From the cell containing the given text, extract its center point as [x, y] coordinate. 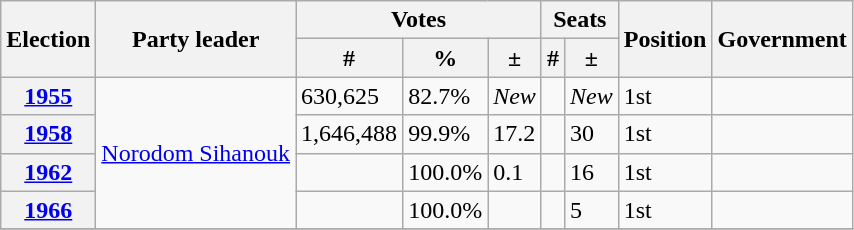
30 [591, 134]
Seats [580, 20]
Votes [419, 20]
1,646,488 [350, 134]
Election [48, 39]
16 [591, 172]
0.1 [515, 172]
630,625 [350, 96]
1955 [48, 96]
% [446, 58]
82.7% [446, 96]
Position [665, 39]
Party leader [196, 39]
17.2 [515, 134]
5 [591, 210]
Government [782, 39]
Norodom Sihanouk [196, 153]
99.9% [446, 134]
1962 [48, 172]
1966 [48, 210]
1958 [48, 134]
